Locate the cell with the specified text and output its [X, Y] center coordinate. 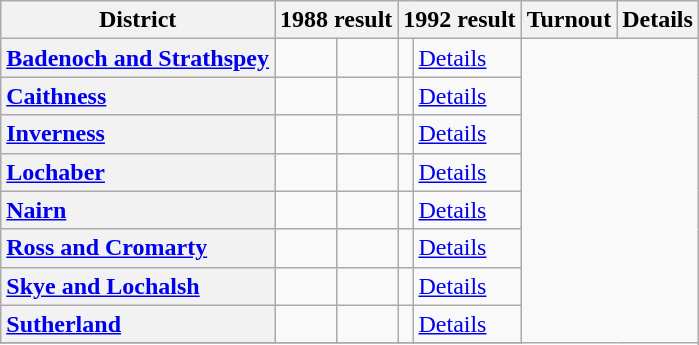
Inverness [138, 134]
Sutherland [138, 324]
Skye and Lochalsh [138, 286]
Nairn [138, 210]
1988 result [336, 20]
Lochaber [138, 172]
1992 result [460, 20]
Badenoch and Strathspey [138, 58]
Caithness [138, 96]
Turnout [569, 20]
Ross and Cromarty [138, 248]
District [138, 20]
